Scan for the cell matching the given text and deliver its [x, y] coordinate at center. 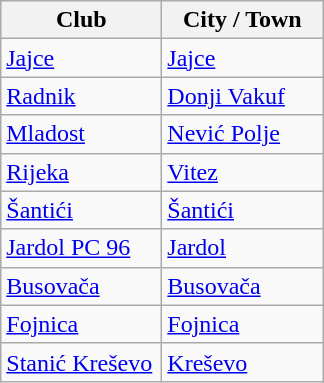
Club [82, 20]
Vitez [242, 172]
Rijeka [82, 172]
Kreševo [242, 362]
Mladost [82, 134]
Donji Vakuf [242, 96]
Jardol PC 96 [82, 248]
Nević Polje [242, 134]
Radnik [82, 96]
City / Town [242, 20]
Jardol [242, 248]
Stanić Kreševo [82, 362]
